Search for the cell housing the specified text and yield its [X, Y] center coordinate. 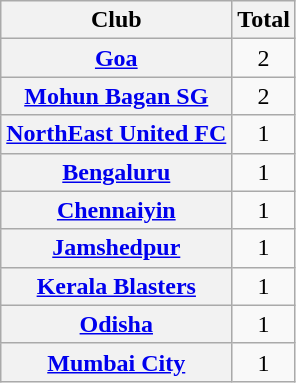
Club [116, 20]
Kerala Blasters [116, 286]
Goa [116, 58]
Jamshedpur [116, 248]
Total [264, 20]
Mumbai City [116, 362]
Odisha [116, 324]
NorthEast United FC [116, 134]
Bengaluru [116, 172]
Chennaiyin [116, 210]
Mohun Bagan SG [116, 96]
